Locate the cell with the specified text and output its (X, Y) center coordinate. 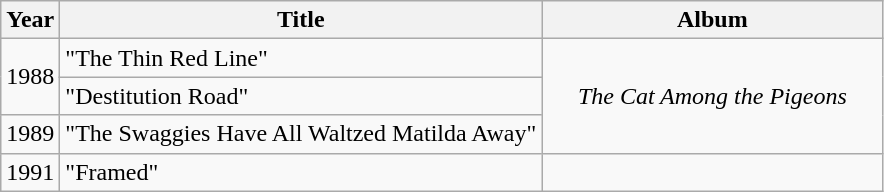
1989 (30, 134)
"Framed" (301, 172)
"The Swaggies Have All Waltzed Matilda Away" (301, 134)
"The Thin Red Line" (301, 58)
Year (30, 20)
Album (712, 20)
Title (301, 20)
1988 (30, 77)
"Destitution Road" (301, 96)
1991 (30, 172)
The Cat Among the Pigeons (712, 96)
